Determine the (X, Y) coordinate at the center of the cell enclosing the given text.  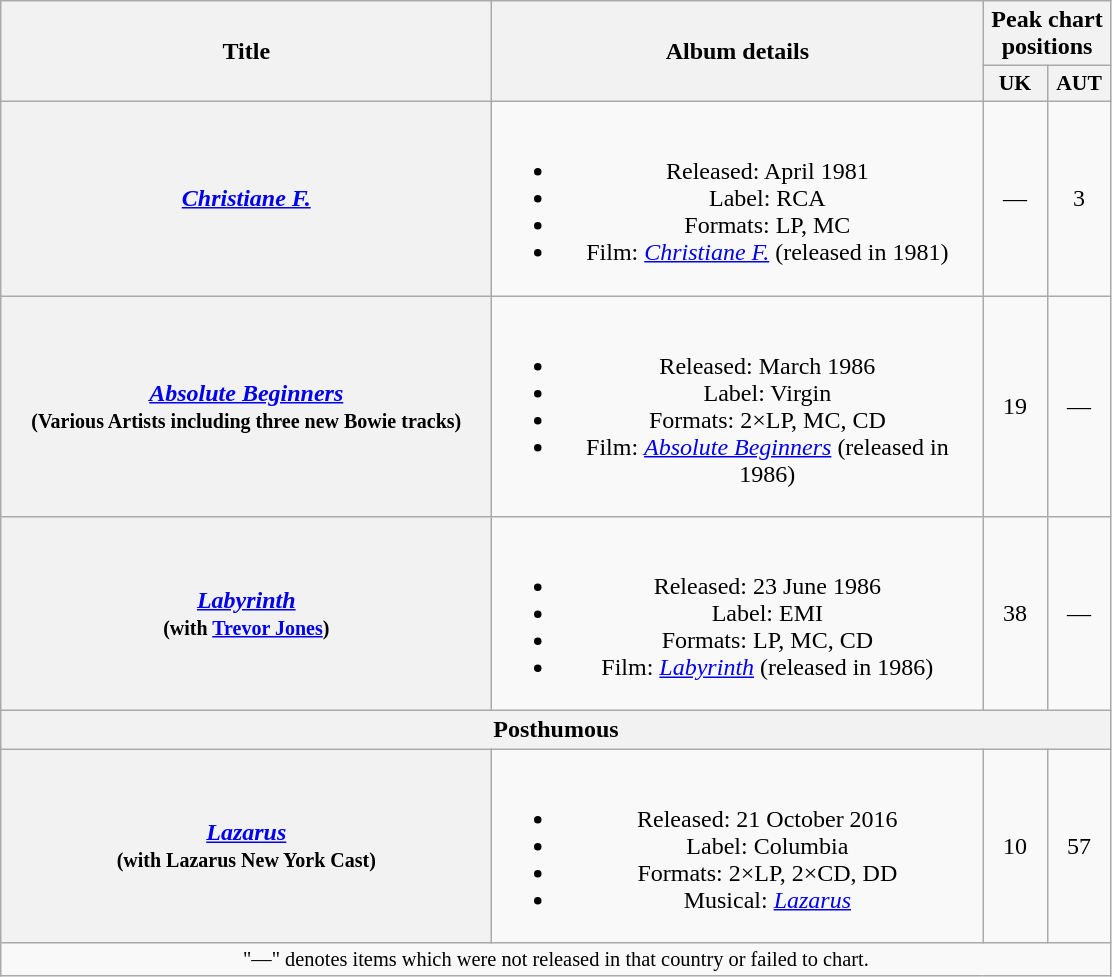
Christiane F. (246, 198)
19 (1015, 406)
Released: April 1981Label: RCAFormats: LP, MCFilm: Christiane F. (released in 1981) (738, 198)
57 (1079, 846)
Absolute Beginners(Various Artists including three new Bowie tracks) (246, 406)
Lazarus(with Lazarus New York Cast) (246, 846)
Labyrinth(with Trevor Jones) (246, 614)
"—" denotes items which were not released in that country or failed to chart. (556, 960)
10 (1015, 846)
Released: March 1986Label: VirginFormats: 2×LP, MC, CDFilm: Absolute Beginners (released in 1986) (738, 406)
Album details (738, 52)
3 (1079, 198)
38 (1015, 614)
Released: 23 June 1986Label: EMIFormats: LP, MC, CDFilm: Labyrinth (released in 1986) (738, 614)
Peak chart positions (1047, 34)
Released: 21 October 2016Label: ColumbiaFormats: 2×LP, 2×CD, DDMusical: Lazarus (738, 846)
UK (1015, 84)
Posthumous (556, 730)
Title (246, 52)
AUT (1079, 84)
